Return (X, Y) of the center of cell containing provided text 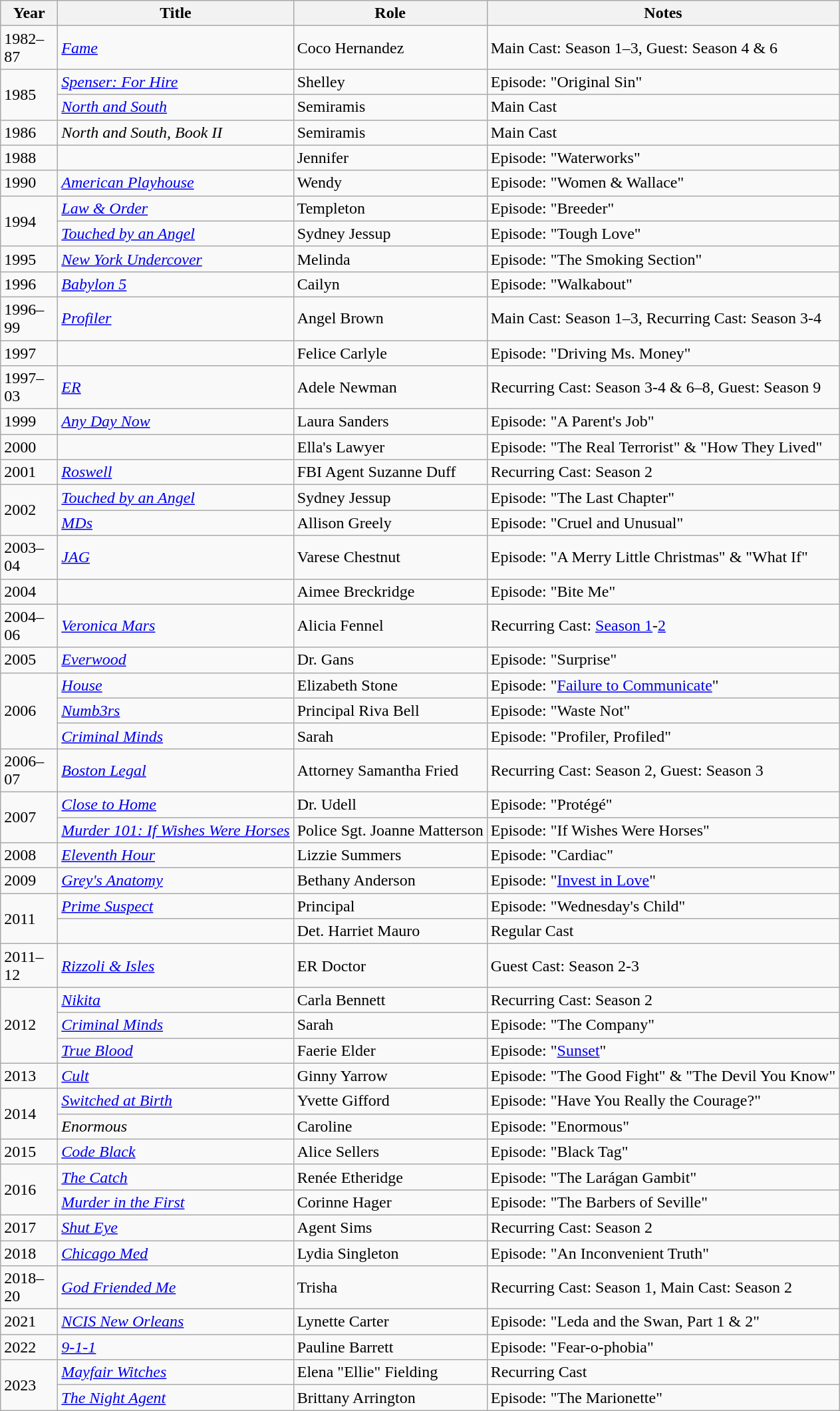
2013 (29, 1076)
Episode: "Protégé" (663, 804)
1988 (29, 158)
Mayfair Witches (176, 1372)
FBI Agent Suzanne Duff (390, 472)
Angel Brown (390, 318)
God Friended Me (176, 1288)
Principal (390, 906)
Agent Sims (390, 1227)
Wendy (390, 183)
Recurring Cast: Season 1-2 (663, 625)
Melinda (390, 259)
2017 (29, 1227)
2023 (29, 1385)
Episode: "The Barbers of Seville" (663, 1202)
1986 (29, 132)
Episode: "Fear-o-phobia" (663, 1347)
Close to Home (176, 804)
Episode: "Invest in Love" (663, 881)
Trisha (390, 1288)
Yvette Gifford (390, 1101)
Attorney Samantha Fried (390, 770)
Role (390, 13)
Episode: "Women & Wallace" (663, 183)
2011–12 (29, 966)
Bethany Anderson (390, 881)
Episode: "The Larágan Gambit" (663, 1177)
Episode: "Cruel and Unusual" (663, 523)
Veronica Mars (176, 625)
2016 (29, 1189)
Roswell (176, 472)
Cailyn (390, 284)
1982–87 (29, 48)
Episode: "The Real Terrorist" & "How They Lived" (663, 447)
Episode: "An Inconvenient Truth" (663, 1253)
The Night Agent (176, 1398)
Episode: "A Parent's Job" (663, 422)
Main Cast: Season 1–3, Guest: Season 4 & 6 (663, 48)
Year (29, 13)
Caroline (390, 1126)
Episode: "Enormous" (663, 1126)
1997–03 (29, 387)
2018–20 (29, 1288)
Prime Suspect (176, 906)
Shelley (390, 82)
Episode: "A Merry Little Christmas" & "What If" (663, 557)
Episode: "Bite Me" (663, 591)
1996 (29, 284)
Principal Riva Bell (390, 710)
Renée Etheridge (390, 1177)
2006 (29, 710)
Nikita (176, 1000)
Templeton (390, 208)
Episode: "The Good Fight" & "The Devil You Know" (663, 1076)
1990 (29, 183)
Lydia Singleton (390, 1253)
1996–99 (29, 318)
2000 (29, 447)
American Playhouse (176, 183)
2022 (29, 1347)
Switched at Birth (176, 1101)
Episode: "Tough Love" (663, 234)
2004 (29, 591)
2015 (29, 1152)
Episode: "Wednesday's Child" (663, 906)
Ella's Lawyer (390, 447)
2011 (29, 919)
The Catch (176, 1177)
Jennifer (390, 158)
Chicago Med (176, 1253)
Cult (176, 1076)
2007 (29, 817)
Episode: "Surprise" (663, 660)
True Blood (176, 1050)
Recurring Cast (663, 1372)
2021 (29, 1322)
JAG (176, 557)
Faerie Elder (390, 1050)
2006–07 (29, 770)
Rizzoli & Isles (176, 966)
2008 (29, 856)
Police Sgt. Joanne Matterson (390, 830)
Episode: "Waterworks" (663, 158)
Felice Carlyle (390, 353)
Episode: "The Marionette" (663, 1398)
Episode: "Have You Really the Courage?" (663, 1101)
Episode: "The Company" (663, 1025)
Episode: "Profiler, Profiled" (663, 736)
Brittany Arrington (390, 1398)
Corinne Hager (390, 1202)
Episode: "If Wishes Were Horses" (663, 830)
Lynette Carter (390, 1322)
Recurring Cast: Season 2, Guest: Season 3 (663, 770)
Eleventh Hour (176, 856)
Profiler (176, 318)
MDs (176, 523)
Allison Greely (390, 523)
Everwood (176, 660)
Varese Chestnut (390, 557)
Regular Cast (663, 931)
NCIS New Orleans (176, 1322)
Dr. Udell (390, 804)
Babylon 5 (176, 284)
2003–04 (29, 557)
2012 (29, 1025)
North and South (176, 107)
ER Doctor (390, 966)
Boston Legal (176, 770)
Title (176, 13)
Notes (663, 13)
Numb3rs (176, 710)
9-1-1 (176, 1347)
ER (176, 387)
Enormous (176, 1126)
Grey's Anatomy (176, 881)
House (176, 685)
North and South, Book II (176, 132)
1985 (29, 94)
New York Undercover (176, 259)
Det. Harriet Mauro (390, 931)
Episode: "Sunset" (663, 1050)
Episode: "Breeder" (663, 208)
Elizabeth Stone (390, 685)
1995 (29, 259)
Murder in the First (176, 1202)
Recurring Cast: Season 1, Main Cast: Season 2 (663, 1288)
2005 (29, 660)
Shut Eye (176, 1227)
2002 (29, 510)
2001 (29, 472)
Lizzie Summers (390, 856)
2004–06 (29, 625)
1999 (29, 422)
Law & Order (176, 208)
Alicia Fennel (390, 625)
Pauline Barrett (390, 1347)
Episode: "Cardiac" (663, 856)
Spenser: For Hire (176, 82)
2009 (29, 881)
Any Day Now (176, 422)
Murder 101: If Wishes Were Horses (176, 830)
Episode: "Driving Ms. Money" (663, 353)
Episode: "Failure to Communicate" (663, 685)
2014 (29, 1114)
Episode: "Leda and the Swan, Part 1 & 2" (663, 1322)
Carla Bennett (390, 1000)
Ginny Yarrow (390, 1076)
Recurring Cast: Season 3-4 & 6–8, Guest: Season 9 (663, 387)
Episode: "Walkabout" (663, 284)
Episode: "The Smoking Section" (663, 259)
Dr. Gans (390, 660)
Episode: "Original Sin" (663, 82)
2018 (29, 1253)
1994 (29, 221)
Laura Sanders (390, 422)
Code Black (176, 1152)
Aimee Breckridge (390, 591)
Main Cast: Season 1–3, Recurring Cast: Season 3-4 (663, 318)
Elena "Ellie" Fielding (390, 1372)
Episode: "The Last Chapter" (663, 498)
Adele Newman (390, 387)
Fame (176, 48)
Coco Hernandez (390, 48)
Episode: "Waste Not" (663, 710)
Episode: "Black Tag" (663, 1152)
Guest Cast: Season 2-3 (663, 966)
1997 (29, 353)
Alice Sellers (390, 1152)
